Determine the [X, Y] coordinate at the center of the cell enclosing the given text.  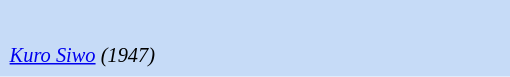
Kuro Siwo (1947) [256, 56]
